Return (x, y) of the center of cell containing provided text 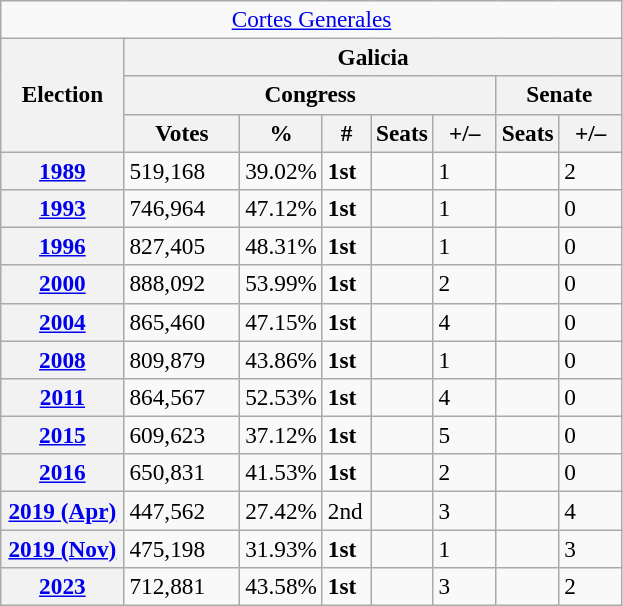
2019 (Nov) (62, 548)
Election (62, 94)
712,881 (182, 586)
475,198 (182, 548)
Votes (182, 133)
519,168 (182, 170)
2023 (62, 586)
1993 (62, 208)
37.12% (282, 435)
41.53% (282, 473)
2008 (62, 359)
650,831 (182, 473)
2nd (346, 510)
43.58% (282, 586)
Congress (310, 95)
2016 (62, 473)
Senate (559, 95)
2019 (Apr) (62, 510)
53.99% (282, 284)
2015 (62, 435)
# (346, 133)
43.86% (282, 359)
864,567 (182, 397)
27.42% (282, 510)
48.31% (282, 246)
888,092 (182, 284)
809,879 (182, 359)
5 (464, 435)
% (282, 133)
2000 (62, 284)
47.12% (282, 208)
746,964 (182, 208)
1996 (62, 246)
52.53% (282, 397)
865,460 (182, 322)
Galicia (373, 57)
39.02% (282, 170)
1989 (62, 170)
47.15% (282, 322)
2004 (62, 322)
827,405 (182, 246)
2011 (62, 397)
609,623 (182, 435)
447,562 (182, 510)
31.93% (282, 548)
Cortes Generales (312, 19)
